Determine the (x, y) coordinate at the center of the cell enclosing the given text.  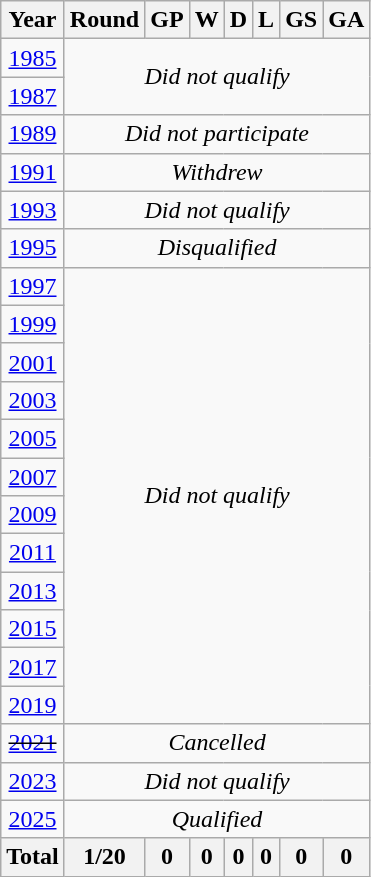
1997 (33, 286)
2007 (33, 477)
2019 (33, 705)
GS (302, 20)
1985 (33, 58)
1989 (33, 134)
2015 (33, 629)
2005 (33, 438)
2013 (33, 591)
1/20 (104, 857)
1995 (33, 248)
Round (104, 20)
W (206, 20)
GA (346, 20)
1999 (33, 324)
Did not participate (217, 134)
2023 (33, 781)
1993 (33, 210)
Year (33, 20)
Withdrew (217, 172)
Qualified (217, 819)
Disqualified (217, 248)
D (238, 20)
1991 (33, 172)
2025 (33, 819)
1987 (33, 96)
2003 (33, 400)
2021 (33, 743)
GP (167, 20)
L (266, 20)
Total (33, 857)
2009 (33, 515)
2017 (33, 667)
2001 (33, 362)
Cancelled (217, 743)
2011 (33, 553)
